Provide the [x, y] coordinate of the cell's center where the given text is located.  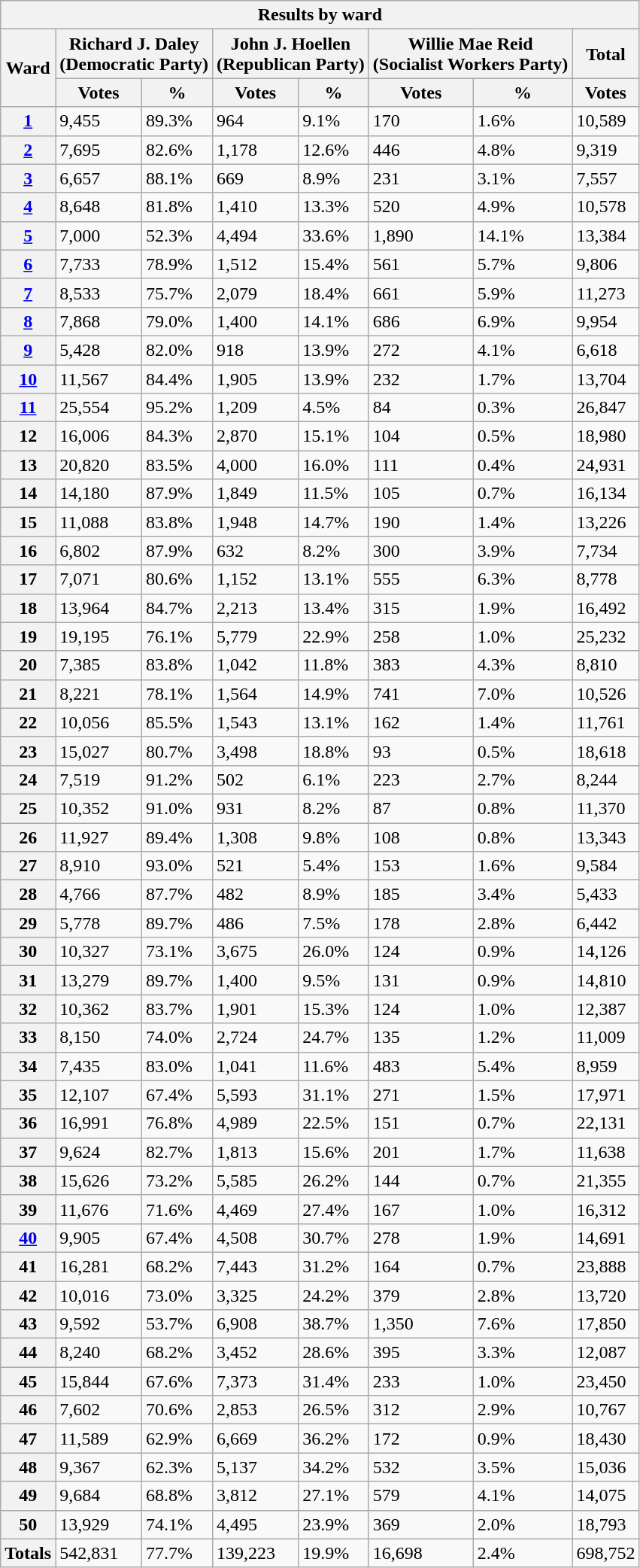
17,971 [606, 1095]
1,905 [256, 378]
3,675 [256, 952]
9,684 [99, 1496]
7,435 [99, 1066]
16.0% [334, 465]
15,626 [99, 1181]
555 [421, 579]
27 [29, 866]
5,137 [256, 1467]
25,232 [606, 637]
10,352 [99, 808]
661 [421, 293]
44 [29, 1353]
698,752 [606, 1553]
9,592 [99, 1324]
315 [421, 608]
12.6% [334, 150]
87 [421, 808]
30.7% [334, 1238]
38.7% [334, 1324]
1,543 [256, 722]
632 [256, 551]
74.0% [177, 1038]
15.6% [334, 1152]
80.6% [177, 579]
20,820 [99, 465]
18 [29, 608]
3 [29, 178]
18.8% [334, 751]
6.9% [523, 321]
7,519 [99, 779]
84.7% [177, 608]
8,810 [606, 665]
4,989 [256, 1123]
77.7% [177, 1553]
2,724 [256, 1038]
4,508 [256, 1238]
15,036 [606, 1467]
16,991 [99, 1123]
73.1% [177, 952]
2 [29, 150]
19 [29, 637]
8 [29, 321]
22 [29, 722]
918 [256, 350]
579 [421, 1496]
5.9% [523, 293]
85.5% [177, 722]
686 [421, 321]
11,638 [606, 1152]
21,355 [606, 1181]
8,240 [99, 1353]
13.4% [334, 608]
4,494 [256, 236]
6 [29, 264]
4.3% [523, 665]
3,452 [256, 1353]
7,373 [256, 1381]
10,578 [606, 207]
41 [29, 1266]
14,075 [606, 1496]
20 [29, 665]
11.6% [334, 1066]
486 [256, 923]
1,512 [256, 264]
9 [29, 350]
John J. Hoellen(Republican Party) [291, 54]
3.9% [523, 551]
8,533 [99, 293]
2,213 [256, 608]
1,901 [256, 1009]
8,959 [606, 1066]
6.3% [523, 579]
258 [421, 637]
22.5% [334, 1123]
7,695 [99, 150]
62.3% [177, 1467]
48 [29, 1467]
14.7% [334, 522]
741 [421, 694]
10,016 [99, 1295]
1,890 [421, 236]
18,430 [606, 1439]
26,847 [606, 408]
300 [421, 551]
4,000 [256, 465]
7.5% [334, 923]
35 [29, 1095]
11.5% [334, 494]
502 [256, 779]
4 [29, 207]
7,071 [99, 579]
1,813 [256, 1152]
4,469 [256, 1209]
5.7% [523, 264]
17 [29, 579]
81.8% [177, 207]
67.6% [177, 1381]
11 [29, 408]
50 [29, 1524]
84 [421, 408]
111 [421, 465]
2,870 [256, 436]
271 [421, 1095]
75.7% [177, 293]
669 [256, 178]
15.1% [334, 436]
15,027 [99, 751]
23,888 [606, 1266]
13,279 [99, 980]
25,554 [99, 408]
47 [29, 1439]
1.5% [523, 1095]
172 [421, 1439]
18,618 [606, 751]
6,618 [606, 350]
233 [421, 1381]
3,498 [256, 751]
83.5% [177, 465]
3.5% [523, 1467]
11,370 [606, 808]
17,850 [606, 1324]
16,492 [606, 608]
2.7% [523, 779]
131 [421, 980]
88.1% [177, 178]
7.6% [523, 1324]
3.3% [523, 1353]
87.7% [177, 895]
1,350 [421, 1324]
7,602 [99, 1410]
30 [29, 952]
4,766 [99, 895]
16,006 [99, 436]
Results by ward [320, 15]
14 [29, 494]
1.2% [523, 1038]
14,810 [606, 980]
76.1% [177, 637]
82.6% [177, 150]
9.1% [334, 121]
19.9% [334, 1553]
82.0% [177, 350]
78.9% [177, 264]
2.0% [523, 1524]
104 [421, 436]
4,495 [256, 1524]
62.9% [177, 1439]
3.4% [523, 895]
7,443 [256, 1266]
46 [29, 1410]
23,450 [606, 1381]
52.3% [177, 236]
13,704 [606, 378]
13,964 [99, 608]
520 [421, 207]
78.1% [177, 694]
33.6% [334, 236]
83.7% [177, 1009]
23 [29, 751]
7 [29, 293]
164 [421, 1266]
153 [421, 866]
76.8% [177, 1123]
21 [29, 694]
135 [421, 1038]
14.9% [334, 694]
11,927 [99, 837]
272 [421, 350]
19,195 [99, 637]
521 [256, 866]
93.0% [177, 866]
2,079 [256, 293]
15,844 [99, 1381]
12,087 [606, 1353]
80.7% [177, 751]
5,428 [99, 350]
31 [29, 980]
11,761 [606, 722]
26.0% [334, 952]
28 [29, 895]
73.2% [177, 1181]
8,910 [99, 866]
Richard J. Daley(Democratic Party) [134, 54]
14,691 [606, 1238]
1,948 [256, 522]
31.2% [334, 1266]
232 [421, 378]
190 [421, 522]
32 [29, 1009]
11,567 [99, 378]
379 [421, 1295]
40 [29, 1238]
4.8% [523, 150]
5,778 [99, 923]
89.4% [177, 837]
33 [29, 1038]
6,669 [256, 1439]
45 [29, 1381]
1,041 [256, 1066]
15 [29, 522]
34 [29, 1066]
70.6% [177, 1410]
2.4% [523, 1553]
25 [29, 808]
13,226 [606, 522]
27.1% [334, 1496]
31.1% [334, 1095]
6,657 [99, 178]
542,831 [99, 1553]
84.3% [177, 436]
231 [421, 178]
482 [256, 895]
0.4% [523, 465]
10 [29, 378]
8,221 [99, 694]
13,384 [606, 236]
16,281 [99, 1266]
3.1% [523, 178]
14,126 [606, 952]
8,648 [99, 207]
9,455 [99, 121]
4.5% [334, 408]
95.2% [177, 408]
1,410 [256, 207]
37 [29, 1152]
7,385 [99, 665]
12,387 [606, 1009]
13,720 [606, 1295]
28.6% [334, 1353]
31.4% [334, 1381]
26.2% [334, 1181]
10,589 [606, 121]
Totals [29, 1553]
18.4% [334, 293]
931 [256, 808]
5,593 [256, 1095]
26 [29, 837]
79.0% [177, 321]
13,929 [99, 1524]
4.9% [523, 207]
1,178 [256, 150]
Total [606, 54]
73.0% [177, 1295]
12,107 [99, 1095]
11,589 [99, 1439]
16,698 [421, 1553]
139,223 [256, 1553]
8,778 [606, 579]
13.3% [334, 207]
24 [29, 779]
369 [421, 1524]
6,442 [606, 923]
Ward [29, 68]
446 [421, 150]
36.2% [334, 1439]
9,954 [606, 321]
185 [421, 895]
83.0% [177, 1066]
91.0% [177, 808]
71.6% [177, 1209]
151 [421, 1123]
162 [421, 722]
11,676 [99, 1209]
1,849 [256, 494]
9,367 [99, 1467]
10,767 [606, 1410]
13,343 [606, 837]
84.4% [177, 378]
6.1% [334, 779]
42 [29, 1295]
53.7% [177, 1324]
170 [421, 121]
223 [421, 779]
9,584 [606, 866]
2.9% [523, 1410]
18,980 [606, 436]
0.3% [523, 408]
1,042 [256, 665]
5,585 [256, 1181]
1,209 [256, 408]
29 [29, 923]
12 [29, 436]
6,908 [256, 1324]
105 [421, 494]
312 [421, 1410]
22.9% [334, 637]
3,812 [256, 1496]
9,624 [99, 1152]
7,734 [606, 551]
6,802 [99, 551]
13 [29, 465]
9,905 [99, 1238]
43 [29, 1324]
14,180 [99, 494]
82.7% [177, 1152]
7,557 [606, 178]
5,779 [256, 637]
24.7% [334, 1038]
8,244 [606, 779]
74.1% [177, 1524]
7,733 [99, 264]
10,362 [99, 1009]
16 [29, 551]
483 [421, 1066]
11,088 [99, 522]
91.2% [177, 779]
108 [421, 837]
395 [421, 1353]
34.2% [334, 1467]
23.9% [334, 1524]
27.4% [334, 1209]
1 [29, 121]
7.0% [523, 694]
18,793 [606, 1524]
93 [421, 751]
39 [29, 1209]
10,056 [99, 722]
11,009 [606, 1038]
24.2% [334, 1295]
10,327 [99, 952]
Willie Mae Reid(Socialist Workers Party) [471, 54]
68.8% [177, 1496]
167 [421, 1209]
15.4% [334, 264]
9,319 [606, 150]
22,131 [606, 1123]
9.5% [334, 980]
10,526 [606, 694]
3,325 [256, 1295]
964 [256, 121]
383 [421, 665]
11,273 [606, 293]
38 [29, 1181]
7,000 [99, 236]
2,853 [256, 1410]
5,433 [606, 895]
278 [421, 1238]
532 [421, 1467]
144 [421, 1181]
5 [29, 236]
7,868 [99, 321]
49 [29, 1496]
16,134 [606, 494]
15.3% [334, 1009]
11.8% [334, 665]
1,308 [256, 837]
8,150 [99, 1038]
178 [421, 923]
201 [421, 1152]
16,312 [606, 1209]
1,152 [256, 579]
1,564 [256, 694]
26.5% [334, 1410]
89.3% [177, 121]
36 [29, 1123]
561 [421, 264]
9,806 [606, 264]
24,931 [606, 465]
9.8% [334, 837]
